Capture the cell that displays the provided text and extract its (X, Y) central coordinate. 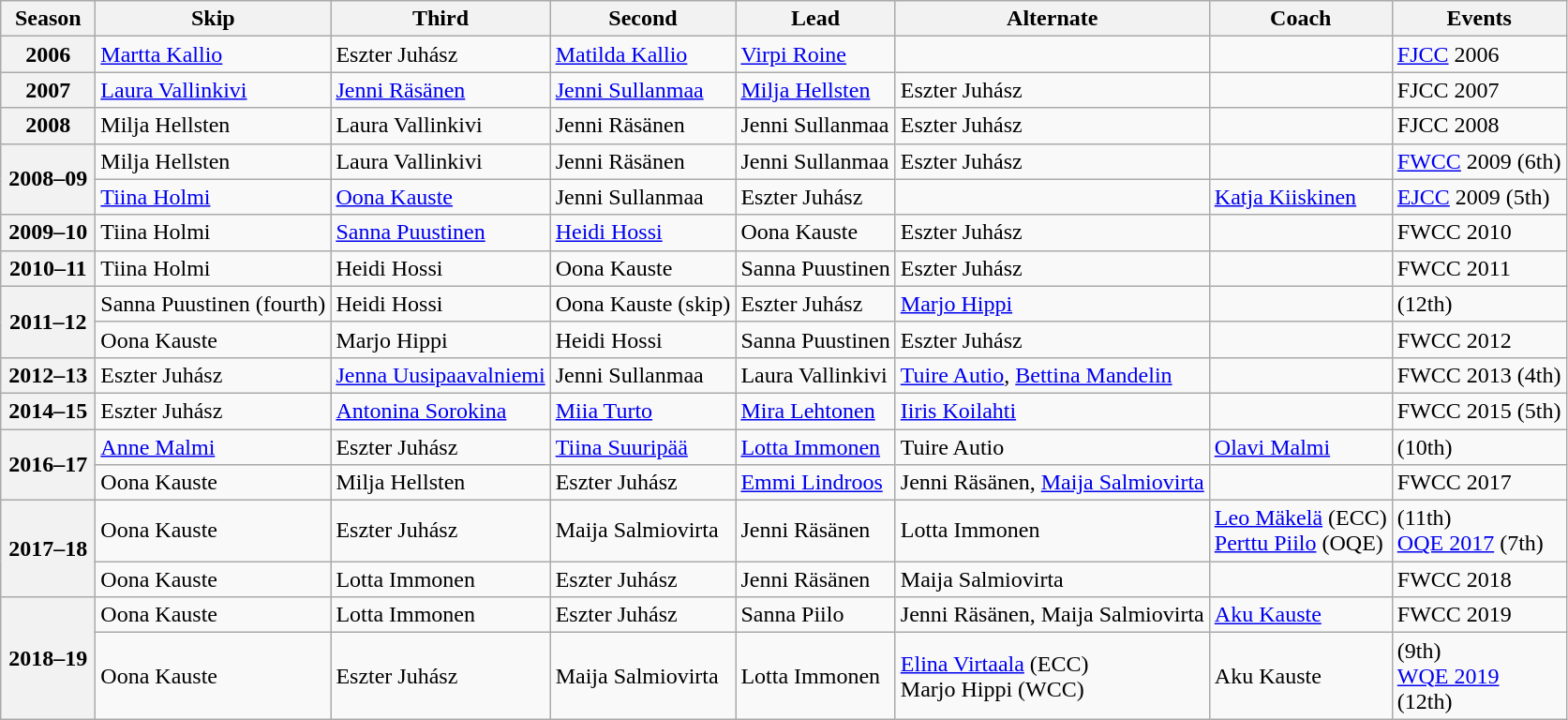
FWCC 2018 (1479, 579)
FWCC 2011 (1479, 268)
2014–15 (49, 411)
(12th) (1479, 304)
FWCC 2017 (1479, 483)
Skip (214, 19)
Lead (815, 19)
2012–13 (49, 375)
2017–18 (49, 549)
Miia Turto (643, 411)
FJCC 2008 (1479, 126)
2007 (49, 90)
Third (441, 19)
Alternate (1052, 19)
2011–12 (49, 322)
(9th)WQE 2019 (12th) (1479, 676)
FJCC 2006 (1479, 54)
(10th) (1479, 447)
Iiris Koilahti (1052, 411)
Anne Malmi (214, 447)
Oona Kauste (skip) (643, 304)
Elina Virtaala (ECC)Marjo Hippi (WCC) (1052, 676)
Katja Kiiskinen (1301, 197)
2018–19 (49, 658)
2008–09 (49, 179)
FWCC 2015 (5th) (1479, 411)
Tiina Suuripää (643, 447)
FWCC 2013 (4th) (1479, 375)
FWCC 2009 (6th) (1479, 161)
Mira Lehtonen (815, 411)
Jenna Uusipaavalniemi (441, 375)
Tuire Autio, Bettina Mandelin (1052, 375)
FJCC 2007 (1479, 90)
Events (1479, 19)
Martta Kallio (214, 54)
Antonina Sorokina (441, 411)
Second (643, 19)
FWCC 2019 (1479, 615)
2010–11 (49, 268)
Sanna Puustinen (fourth) (214, 304)
Virpi Roine (815, 54)
Leo Mäkelä (ECC)Perttu Piilo (OQE) (1301, 531)
Matilda Kallio (643, 54)
Emmi Lindroos (815, 483)
2006 (49, 54)
FWCC 2012 (1479, 339)
2009–10 (49, 232)
(11th)OQE 2017 (7th) (1479, 531)
Tuire Autio (1052, 447)
Season (49, 19)
Sanna Piilo (815, 615)
EJCC 2009 (5th) (1479, 197)
FWCC 2010 (1479, 232)
2016–17 (49, 465)
Olavi Malmi (1301, 447)
Coach (1301, 19)
2008 (49, 126)
